Identify which cell holds the provided text, then report its [x, y] central coordinate. 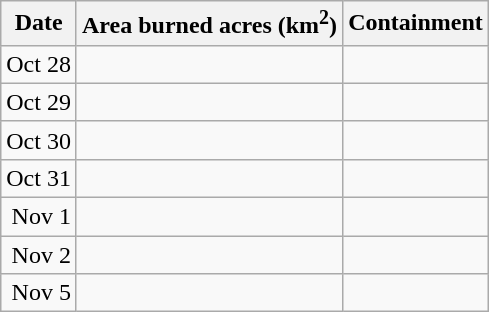
Oct 31 [39, 178]
Area burned acres (km2) [209, 24]
Oct 30 [39, 140]
Oct 29 [39, 102]
Containment [416, 24]
Nov 1 [39, 217]
Oct 28 [39, 64]
Nov 5 [39, 293]
Nov 2 [39, 255]
Date [39, 24]
